Search for the cell housing the specified text and yield its (x, y) center coordinate. 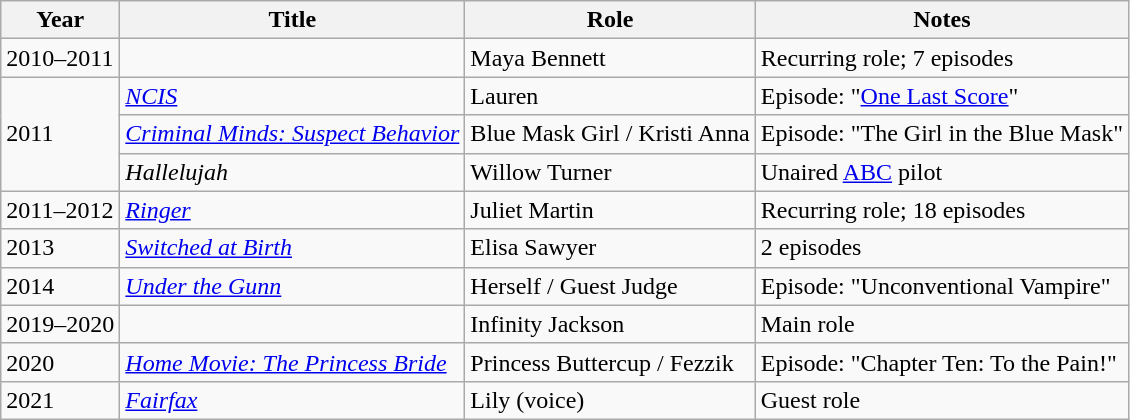
Willow Turner (610, 172)
Home Movie: The Princess Bride (292, 362)
2013 (60, 248)
2021 (60, 400)
NCIS (292, 96)
Episode: "Unconventional Vampire" (942, 286)
2020 (60, 362)
Recurring role; 18 episodes (942, 210)
Under the Gunn (292, 286)
Guest role (942, 400)
2 episodes (942, 248)
Juliet Martin (610, 210)
Switched at Birth (292, 248)
Title (292, 20)
Hallelujah (292, 172)
2019–2020 (60, 324)
Episode: "Chapter Ten: To the Pain!" (942, 362)
2011–2012 (60, 210)
Recurring role; 7 episodes (942, 58)
Infinity Jackson (610, 324)
Notes (942, 20)
Unaired ABC pilot (942, 172)
Blue Mask Girl / Kristi Anna (610, 134)
2010–2011 (60, 58)
Role (610, 20)
Main role (942, 324)
Princess Buttercup / Fezzik (610, 362)
Lily (voice) (610, 400)
Lauren (610, 96)
Elisa Sawyer (610, 248)
2014 (60, 286)
Episode: "The Girl in the Blue Mask" (942, 134)
2011 (60, 134)
Fairfax (292, 400)
Year (60, 20)
Ringer (292, 210)
Herself / Guest Judge (610, 286)
Episode: "One Last Score" (942, 96)
Maya Bennett (610, 58)
Criminal Minds: Suspect Behavior (292, 134)
